Output the [X, Y] coordinate of the center of the cell containing the given text.  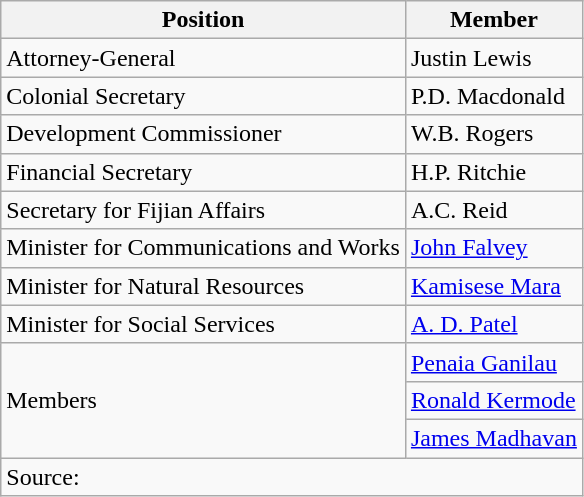
A.C. Reid [494, 210]
John Falvey [494, 248]
Secretary for Fijian Affairs [204, 210]
P.D. Macdonald [494, 96]
A. D. Patel [494, 324]
James Madhavan [494, 438]
Ronald Kermode [494, 400]
Penaia Ganilau [494, 362]
Kamisese Mara [494, 286]
Source: [292, 477]
Justin Lewis [494, 58]
H.P. Ritchie [494, 172]
W.B. Rogers [494, 134]
Members [204, 400]
Development Commissioner [204, 134]
Minister for Communications and Works [204, 248]
Position [204, 20]
Colonial Secretary [204, 96]
Member [494, 20]
Attorney-General [204, 58]
Minister for Social Services [204, 324]
Minister for Natural Resources [204, 286]
Financial Secretary [204, 172]
